Provide the [X, Y] coordinate of the cell's center where the given text is located.  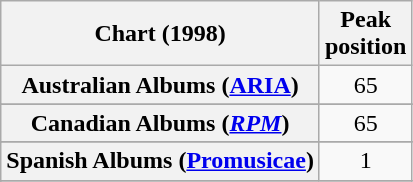
Australian Albums (ARIA) [160, 85]
1 [365, 161]
Canadian Albums (RPM) [160, 123]
Chart (1998) [160, 34]
Peakposition [365, 34]
Spanish Albums (Promusicae) [160, 161]
